Provide the [X, Y] coordinate of the cell's center where the given text is located.  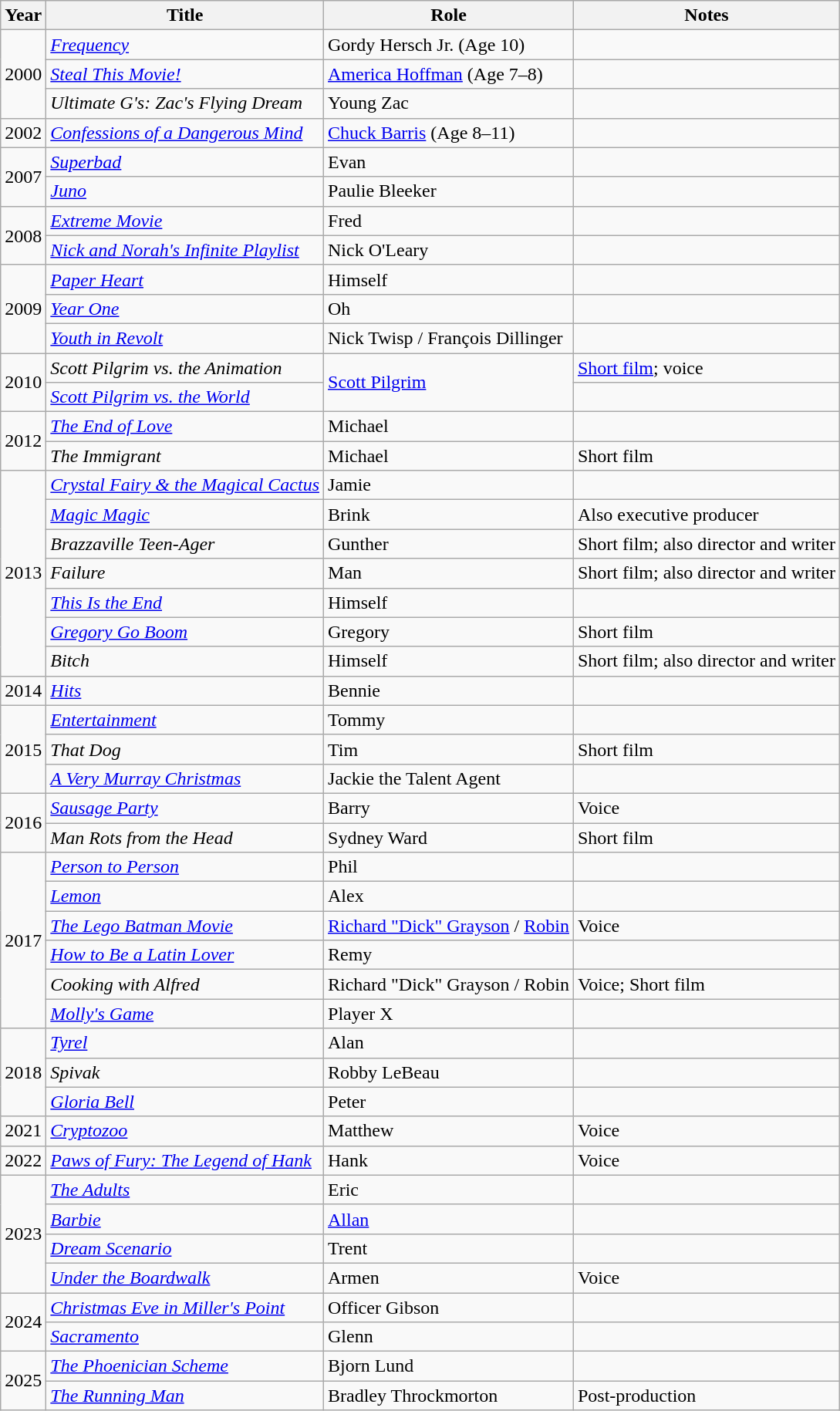
Also executive producer [707, 515]
Tommy [449, 720]
Crystal Fairy & the Magical Cactus [185, 485]
2010 [23, 383]
Confessions of a Dangerous Mind [185, 133]
Young Zac [449, 103]
Person to Person [185, 867]
The Phoenician Scheme [185, 1366]
Role [449, 15]
Year One [185, 309]
The Immigrant [185, 456]
Paper Heart [185, 279]
Brazzaville Teen-Ager [185, 544]
Matthew [449, 1131]
Magic Magic [185, 515]
Jamie [449, 485]
Sausage Party [185, 808]
Gregory [449, 632]
Alan [449, 1043]
Paws of Fury: The Legend of Hank [185, 1160]
2008 [23, 235]
Hank [449, 1160]
Cooking with Alfred [185, 984]
Remy [449, 955]
Scott Pilgrim vs. the World [185, 397]
Youth in Revolt [185, 338]
Short film; voice [707, 368]
Eric [449, 1190]
Paulie Bleeker [449, 191]
Ultimate G's: Zac's Flying Dream [185, 103]
Juno [185, 191]
2000 [23, 74]
This Is the End [185, 603]
2017 [23, 940]
Title [185, 15]
2023 [23, 1234]
Spivak [185, 1072]
How to Be a Latin Lover [185, 955]
Nick and Norah's Infinite Playlist [185, 250]
Voice; Short film [707, 984]
Allan [449, 1219]
Robby LeBeau [449, 1072]
The Lego Batman Movie [185, 926]
Officer Gibson [449, 1308]
Nick O'Leary [449, 250]
The End of Love [185, 427]
Glenn [449, 1337]
2025 [23, 1381]
Cryptozoo [185, 1131]
2016 [23, 822]
Chuck Barris (Age 8–11) [449, 133]
America Hoffman (Age 7–8) [449, 74]
Failure [185, 573]
Under the Boardwalk [185, 1278]
Molly's Game [185, 1014]
Superbad [185, 162]
Hits [185, 690]
2015 [23, 749]
That Dog [185, 749]
2018 [23, 1072]
Notes [707, 15]
2022 [23, 1160]
Bennie [449, 690]
Peter [449, 1102]
Tim [449, 749]
Gunther [449, 544]
Player X [449, 1014]
Gordy Hersch Jr. (Age 10) [449, 45]
Frequency [185, 45]
Bitch [185, 661]
Steal This Movie! [185, 74]
Phil [449, 867]
Trent [449, 1248]
Armen [449, 1278]
Tyrel [185, 1043]
2024 [23, 1322]
Entertainment [185, 720]
Lemon [185, 896]
2002 [23, 133]
Scott Pilgrim [449, 383]
2021 [23, 1131]
2007 [23, 177]
Post-production [707, 1396]
Oh [449, 309]
Fred [449, 221]
2012 [23, 441]
Jackie the Talent Agent [449, 778]
Man [449, 573]
Gloria Bell [185, 1102]
Bradley Throckmorton [449, 1396]
Evan [449, 162]
Sydney Ward [449, 837]
2009 [23, 309]
Gregory Go Boom [185, 632]
Sacramento [185, 1337]
Barbie [185, 1219]
Barry [449, 808]
Man Rots from the Head [185, 837]
2013 [23, 573]
Christmas Eve in Miller's Point [185, 1308]
The Running Man [185, 1396]
Scott Pilgrim vs. the Animation [185, 368]
Brink [449, 515]
A Very Murray Christmas [185, 778]
Dream Scenario [185, 1248]
Bjorn Lund [449, 1366]
Nick Twisp / François Dillinger [449, 338]
Extreme Movie [185, 221]
The Adults [185, 1190]
Year [23, 15]
2014 [23, 690]
Alex [449, 896]
